From the cell containing the given text, extract its center point as (x, y) coordinate. 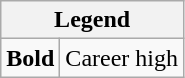
Career high (122, 58)
Bold (30, 58)
Legend (92, 20)
